Provide the (X, Y) coordinate of the cell's center where the given text is located.  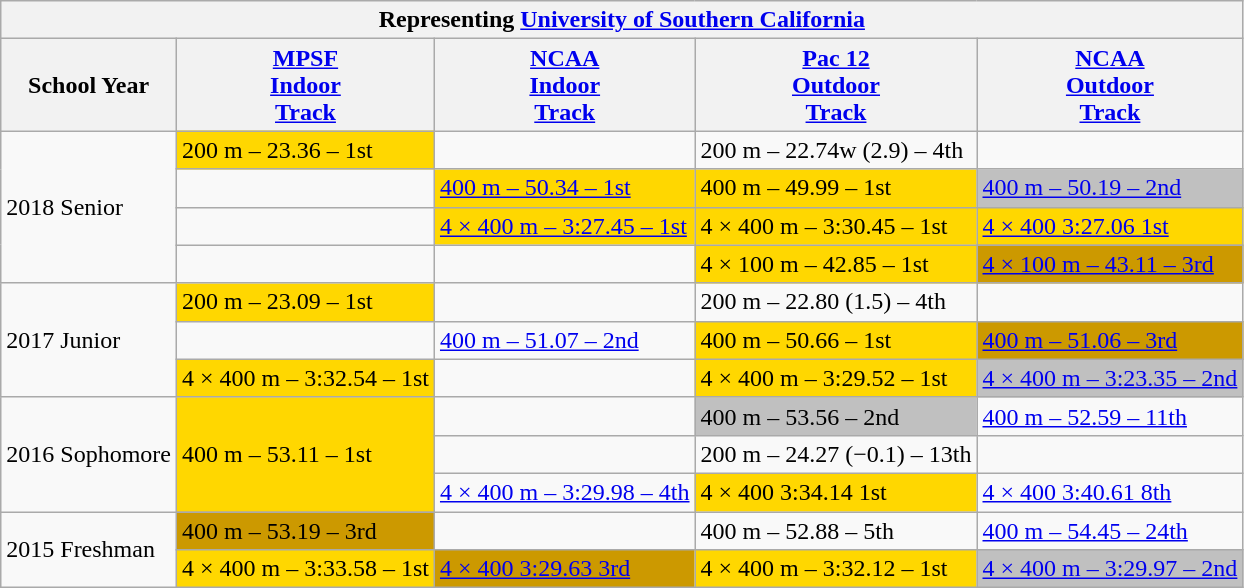
4 × 400 m – 3:30.45 – 1st (836, 226)
Representing University of Southern California (622, 20)
400 m – 50.34 – 1st (564, 188)
400 m – 51.07 – 2nd (564, 340)
4 × 400 m – 3:33.58 – 1st (305, 569)
400 m – 51.06 – 3rd (1110, 340)
NCAAIndoorTrack (564, 85)
400 m – 52.59 – 11th (1110, 416)
4 × 400 m – 3:29.98 – 4th (564, 492)
4 × 400 3:40.61 8th (1110, 492)
2015 Freshman (89, 550)
400 m – 52.88 – 5th (836, 531)
400 m – 50.66 – 1st (836, 340)
400 m – 53.11 – 1st (305, 454)
4 × 400 m – 3:32.54 – 1st (305, 378)
4 × 400 3:29.63 3rd (564, 569)
400 m – 53.56 – 2nd (836, 416)
200 m – 22.74w (2.9) – 4th (836, 150)
4 × 400 3:34.14 1st (836, 492)
200 m – 23.09 – 1st (305, 302)
400 m – 54.45 – 24th (1110, 531)
200 m – 23.36 – 1st (305, 150)
MPSFIndoorTrack (305, 85)
2018 Senior (89, 207)
4 × 400 m – 3:23.35 – 2nd (1110, 378)
4 × 400 m – 3:29.52 – 1st (836, 378)
4 × 400 m – 3:29.97 – 2nd (1110, 569)
NCAAOutdoorTrack (1110, 85)
Pac 12OutdoorTrack (836, 85)
4 × 100 m – 43.11 – 3rd (1110, 264)
4 × 400 m – 3:32.12 – 1st (836, 569)
2017 Junior (89, 340)
200 m – 22.80 (1.5) – 4th (836, 302)
400 m – 53.19 – 3rd (305, 531)
2016 Sophomore (89, 454)
400 m – 49.99 – 1st (836, 188)
4 × 400 m – 3:27.45 – 1st (564, 226)
4 × 100 m – 42.85 – 1st (836, 264)
400 m – 50.19 – 2nd (1110, 188)
4 × 400 3:27.06 1st (1110, 226)
School Year (89, 85)
200 m – 24.27 (−0.1) – 13th (836, 454)
